Output the (X, Y) coordinate of the center of the cell containing the given text.  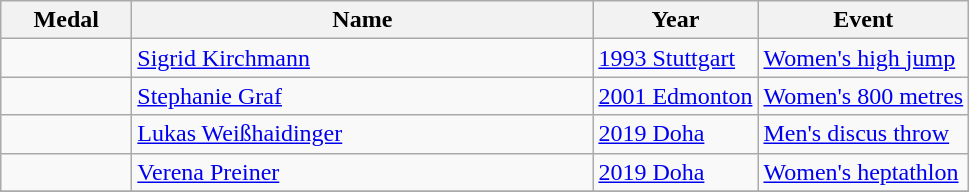
Year (676, 20)
Women's 800 metres (864, 96)
1993 Stuttgart (676, 58)
Sigrid Kirchmann (362, 58)
Lukas Weißhaidinger (362, 134)
Verena Preiner (362, 172)
Men's discus throw (864, 134)
Women's high jump (864, 58)
Stephanie Graf (362, 96)
2001 Edmonton (676, 96)
Medal (66, 20)
Women's heptathlon (864, 172)
Event (864, 20)
Name (362, 20)
